Pinpoint the cell where the given text exists, returning its [x, y] midpoint coordinate. 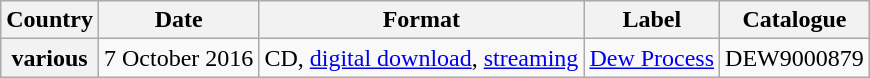
various [50, 58]
CD, digital download, streaming [422, 58]
Label [652, 20]
Country [50, 20]
Format [422, 20]
DEW9000879 [795, 58]
Date [178, 20]
7 October 2016 [178, 58]
Catalogue [795, 20]
Dew Process [652, 58]
